Scan for the cell matching the given text and deliver its [x, y] coordinate at center. 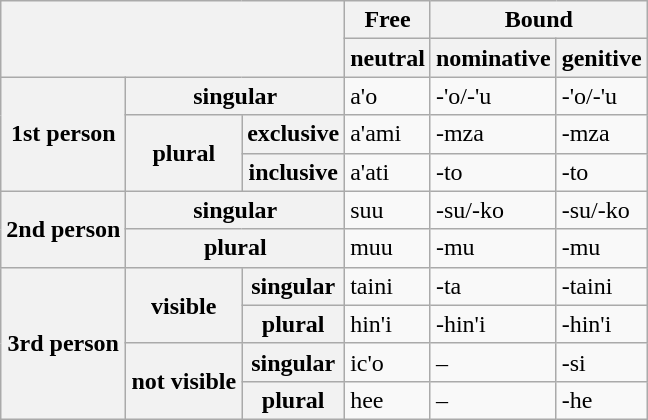
exclusive [294, 134]
2nd person [64, 229]
hee [388, 400]
-si [602, 362]
hin'i [388, 324]
nominative [493, 58]
a'o [388, 96]
suu [388, 210]
a'ati [388, 172]
Free [388, 20]
genitive [602, 58]
Bound [538, 20]
-he [602, 400]
3rd person [64, 343]
-taini [602, 286]
muu [388, 248]
inclusive [294, 172]
taini [388, 286]
ic'o [388, 362]
not visible [184, 381]
-ta [493, 286]
neutral [388, 58]
visible [184, 305]
1st person [64, 134]
a'ami [388, 134]
